Scan for the cell matching the given text and deliver its [X, Y] coordinate at center. 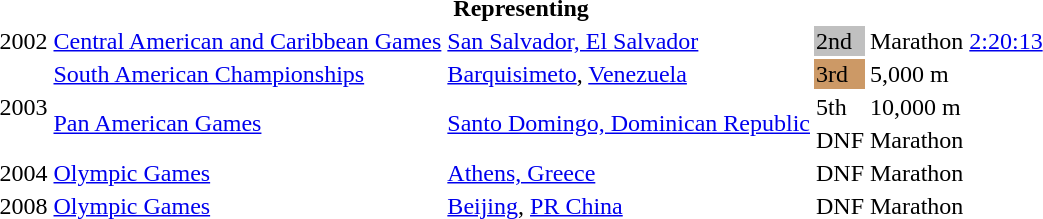
Central American and Caribbean Games [248, 41]
Pan American Games [248, 124]
San Salvador, El Salvador [629, 41]
South American Championships [248, 74]
Athens, Greece [629, 173]
2nd [840, 41]
5,000 m [917, 74]
10,000 m [917, 107]
Santo Domingo, Dominican Republic [629, 124]
Barquisimeto, Venezuela [629, 74]
Olympic Games [248, 173]
5th [840, 107]
3rd [840, 74]
